Output the (x, y) coordinate of the center of the cell containing the given text.  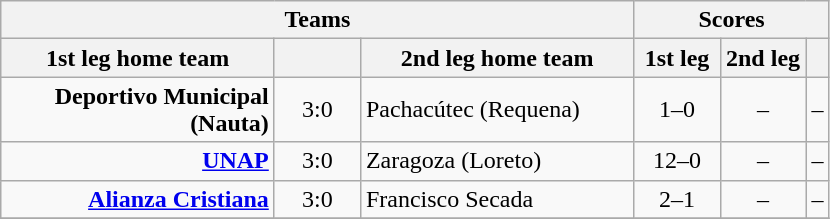
Teams (318, 20)
12–0 (677, 161)
Deportivo Municipal (Nauta) (138, 110)
2–1 (677, 199)
1st leg home team (138, 58)
Zaragoza (Loreto) (497, 161)
1st leg (677, 58)
2nd leg (763, 58)
1–0 (677, 110)
UNAP (138, 161)
2nd leg home team (497, 58)
Scores (732, 20)
Francisco Secada (497, 199)
Alianza Cristiana (138, 199)
Pachacútec (Requena) (497, 110)
